Extract the [X, Y] coordinate from the center of the cell holding the provided text.  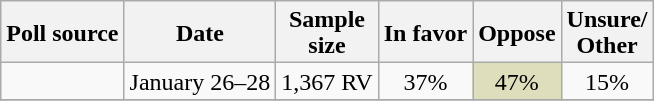
Date [200, 32]
1,367 RV [327, 82]
Samplesize [327, 32]
Unsure/Other [607, 32]
January 26–28 [200, 82]
47% [517, 82]
37% [425, 82]
15% [607, 82]
In favor [425, 32]
Poll source [62, 32]
Oppose [517, 32]
